Extract the (x, y) coordinate from the center of the cell holding the provided text.  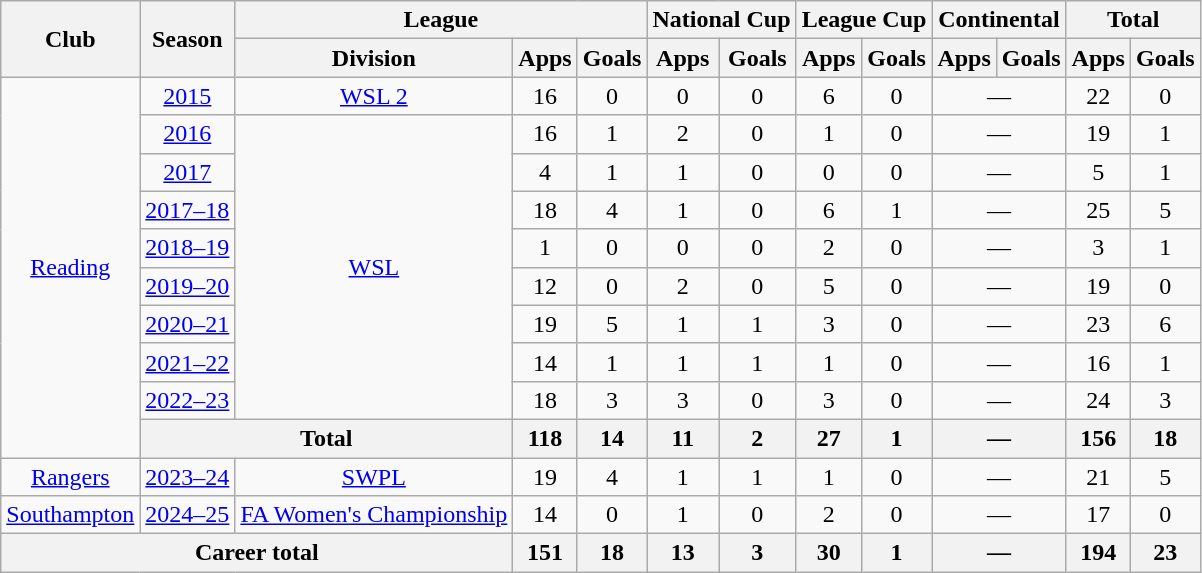
11 (683, 438)
Season (188, 39)
2021–22 (188, 362)
Career total (257, 553)
194 (1098, 553)
151 (545, 553)
118 (545, 438)
156 (1098, 438)
2022–23 (188, 400)
Southampton (70, 515)
League Cup (864, 20)
21 (1098, 477)
FA Women's Championship (374, 515)
2024–25 (188, 515)
24 (1098, 400)
Continental (999, 20)
WSL (374, 267)
Reading (70, 268)
Rangers (70, 477)
30 (828, 553)
2018–19 (188, 248)
2023–24 (188, 477)
2017 (188, 172)
League (441, 20)
2019–20 (188, 286)
12 (545, 286)
2020–21 (188, 324)
WSL 2 (374, 96)
SWPL (374, 477)
27 (828, 438)
2016 (188, 134)
Club (70, 39)
17 (1098, 515)
National Cup (722, 20)
25 (1098, 210)
13 (683, 553)
2017–18 (188, 210)
22 (1098, 96)
Division (374, 58)
2015 (188, 96)
